For the text-containing cell, return its midpoint in [X, Y] coordinate format. 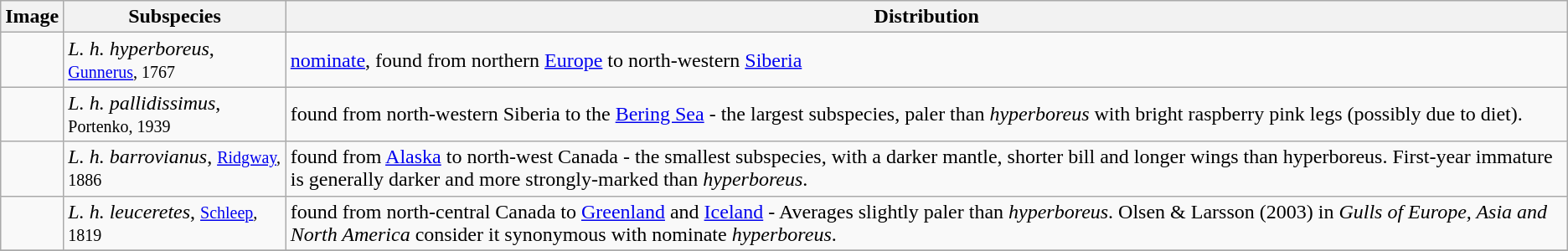
nominate, found from northern Europe to north-western Siberia [926, 60]
L. h. barrovianus, Ridgway, 1886 [174, 169]
L. h. leuceretes, Schleep, 1819 [174, 223]
Image [32, 17]
L. h. pallidissimus, Portenko, 1939 [174, 114]
Subspecies [174, 17]
L. h. hyperboreus, Gunnerus, 1767 [174, 60]
Distribution [926, 17]
